Return [x, y] of the center of cell containing provided text 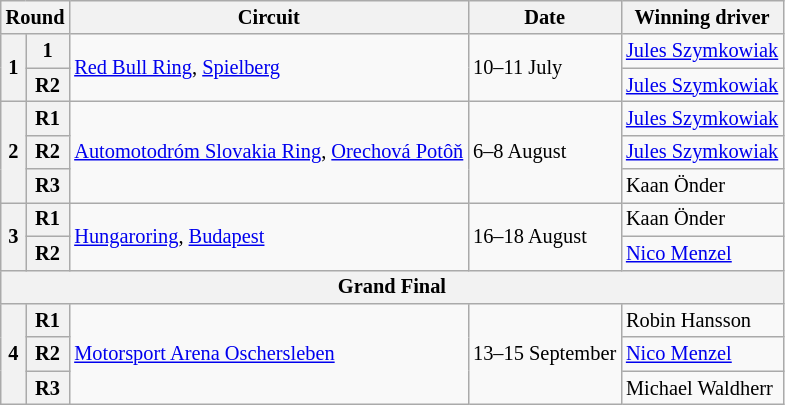
2 [14, 152]
10–11 July [544, 68]
3 [14, 236]
Circuit [268, 17]
Grand Final [392, 287]
16–18 August [544, 236]
Round [36, 17]
Michael Waldherr [702, 388]
4 [14, 354]
Hungaroring, Budapest [268, 236]
13–15 September [544, 354]
Automotodróm Slovakia Ring, Orechová Potôň [268, 152]
Motorsport Arena Oschersleben [268, 354]
Red Bull Ring, Spielberg [268, 68]
Robin Hansson [702, 320]
Date [544, 17]
Winning driver [702, 17]
6–8 August [544, 152]
